Capture the cell that displays the provided text and extract its (x, y) central coordinate. 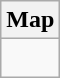
Map (30, 20)
